Find where the given text appears and provide that cell's center as (X, Y) coordinate. 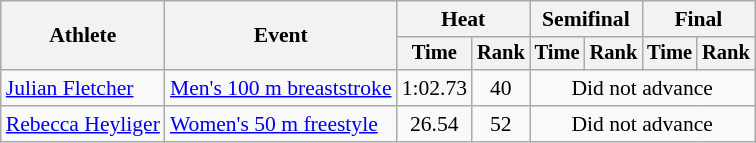
Women's 50 m freestyle (281, 124)
52 (501, 124)
Rebecca Heyliger (83, 124)
Athlete (83, 36)
1:02.73 (434, 88)
Men's 100 m breaststroke (281, 88)
Heat (464, 19)
Event (281, 36)
40 (501, 88)
Julian Fletcher (83, 88)
26.54 (434, 124)
Final (698, 19)
Semifinal (586, 19)
